Extract the (X, Y) coordinate from the center of the cell holding the provided text.  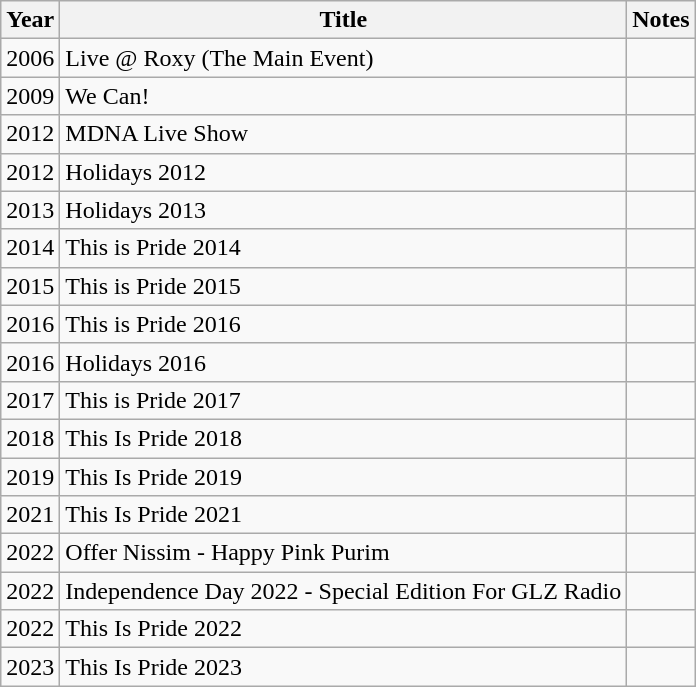
2019 (30, 477)
This Is Pride 2021 (344, 515)
2023 (30, 667)
MDNA Live Show (344, 134)
2006 (30, 58)
Year (30, 20)
This is Pride 2017 (344, 400)
Holidays 2013 (344, 210)
Live @ Roxy (The Main Event) (344, 58)
2009 (30, 96)
2021 (30, 515)
This Is Pride 2022 (344, 629)
2014 (30, 248)
This Is Pride 2018 (344, 438)
This is Pride 2015 (344, 286)
This is Pride 2016 (344, 324)
This Is Pride 2019 (344, 477)
Title (344, 20)
2017 (30, 400)
2018 (30, 438)
This is Pride 2014 (344, 248)
Independence Day 2022 - Special Edition For GLZ Radio (344, 591)
2015 (30, 286)
Holidays 2012 (344, 172)
2013 (30, 210)
Holidays 2016 (344, 362)
Offer Nissim - Happy Pink Purim (344, 553)
Notes (661, 20)
This Is Pride 2023 (344, 667)
We Can! (344, 96)
